Identify which cell holds the provided text, then report its (x, y) central coordinate. 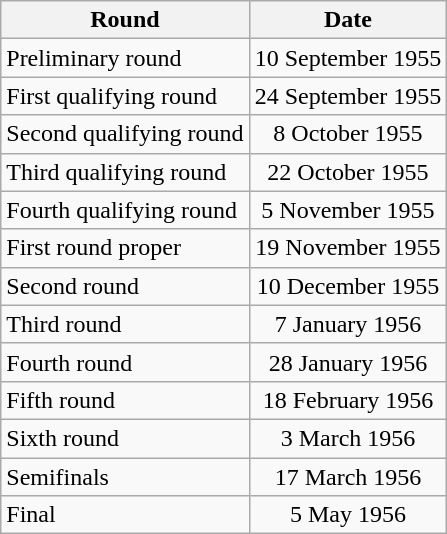
7 January 1956 (348, 324)
Fourth qualifying round (125, 210)
First round proper (125, 248)
Final (125, 515)
10 September 1955 (348, 58)
17 March 1956 (348, 477)
Fifth round (125, 400)
Second qualifying round (125, 134)
24 September 1955 (348, 96)
Fourth round (125, 362)
Date (348, 20)
18 February 1956 (348, 400)
10 December 1955 (348, 286)
22 October 1955 (348, 172)
Sixth round (125, 438)
28 January 1956 (348, 362)
5 November 1955 (348, 210)
5 May 1956 (348, 515)
Third round (125, 324)
3 March 1956 (348, 438)
19 November 1955 (348, 248)
Second round (125, 286)
First qualifying round (125, 96)
Semifinals (125, 477)
Preliminary round (125, 58)
8 October 1955 (348, 134)
Round (125, 20)
Third qualifying round (125, 172)
